For the text-containing cell, return its midpoint in (x, y) coordinate format. 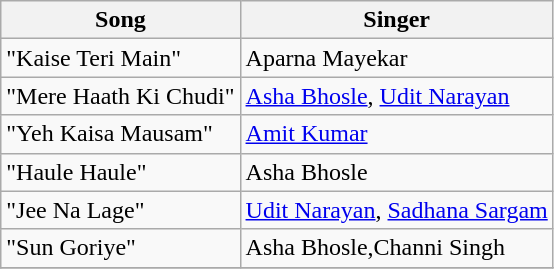
"Sun Goriye" (120, 248)
Udit Narayan, Sadhana Sargam (396, 210)
Asha Bhosle, Udit Narayan (396, 96)
Singer (396, 20)
Song (120, 20)
"Yeh Kaisa Mausam" (120, 134)
"Kaise Teri Main" (120, 58)
"Jee Na Lage" (120, 210)
Asha Bhosle,Channi Singh (396, 248)
Amit Kumar (396, 134)
Asha Bhosle (396, 172)
"Mere Haath Ki Chudi" (120, 96)
Aparna Mayekar (396, 58)
"Haule Haule" (120, 172)
